Return the [x, y] coordinate for the center point of the cell that contains the specified text.  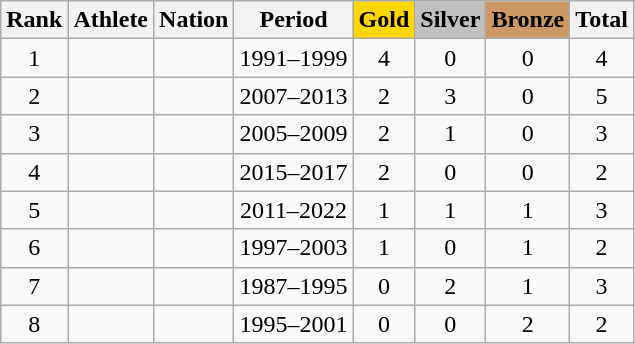
1995–2001 [294, 324]
Silver [450, 20]
Nation [194, 20]
Bronze [528, 20]
1991–1999 [294, 58]
2005–2009 [294, 134]
Athlete [111, 20]
Total [602, 20]
7 [34, 286]
2015–2017 [294, 172]
6 [34, 248]
1987–1995 [294, 286]
1997–2003 [294, 248]
Rank [34, 20]
2007–2013 [294, 96]
2011–2022 [294, 210]
8 [34, 324]
Period [294, 20]
Gold [384, 20]
